Pinpoint the cell where the given text exists, returning its (x, y) midpoint coordinate. 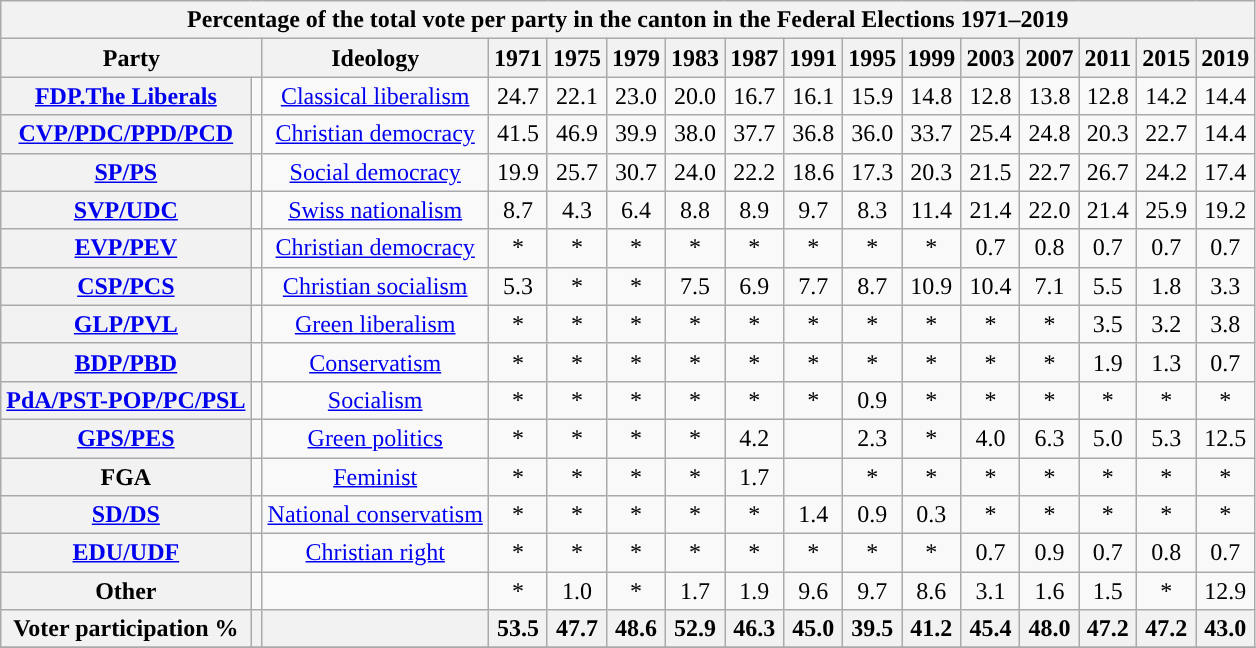
FDP.The Liberals (126, 96)
SD/DS (126, 515)
25.7 (576, 172)
41.5 (518, 134)
4.0 (990, 438)
2007 (1050, 58)
46.9 (576, 134)
24.7 (518, 96)
15.9 (872, 96)
1.4 (814, 515)
1.3 (1166, 362)
3.5 (1108, 324)
33.7 (932, 134)
37.7 (754, 134)
47.7 (576, 629)
17.4 (1226, 172)
6.4 (636, 210)
Party (132, 58)
Voter participation % (126, 629)
18.6 (814, 172)
1.8 (1166, 286)
20.0 (696, 96)
25.9 (1166, 210)
EDU/UDF (126, 553)
48.0 (1050, 629)
39.9 (636, 134)
1983 (696, 58)
Social democracy (375, 172)
7.7 (814, 286)
38.0 (696, 134)
National conservatism (375, 515)
5.5 (1108, 286)
22.1 (576, 96)
12.9 (1226, 591)
8.9 (754, 210)
39.5 (872, 629)
6.3 (1050, 438)
19.9 (518, 172)
53.5 (518, 629)
36.0 (872, 134)
45.0 (814, 629)
1.0 (576, 591)
41.2 (932, 629)
16.1 (814, 96)
17.3 (872, 172)
CSP/PCS (126, 286)
10.4 (990, 286)
0.3 (932, 515)
12.5 (1226, 438)
2019 (1226, 58)
9.6 (814, 591)
Ideology (375, 58)
Feminist (375, 477)
36.8 (814, 134)
1.5 (1108, 591)
PdA/PST-POP/PC/PSL (126, 400)
26.7 (1108, 172)
GLP/PVL (126, 324)
1995 (872, 58)
Swiss nationalism (375, 210)
2015 (1166, 58)
48.6 (636, 629)
14.2 (1166, 96)
11.4 (932, 210)
3.1 (990, 591)
1979 (636, 58)
24.2 (1166, 172)
52.9 (696, 629)
CVP/PDC/PPD/PCD (126, 134)
SP/PS (126, 172)
5.0 (1108, 438)
4.2 (754, 438)
10.9 (932, 286)
Christian socialism (375, 286)
43.0 (1226, 629)
FGA (126, 477)
1.6 (1050, 591)
24.8 (1050, 134)
8.8 (696, 210)
1999 (932, 58)
6.9 (754, 286)
GPS/PES (126, 438)
16.7 (754, 96)
25.4 (990, 134)
2011 (1108, 58)
1971 (518, 58)
3.8 (1226, 324)
Green politics (375, 438)
Conservatism (375, 362)
22.0 (1050, 210)
SVP/UDC (126, 210)
3.2 (1166, 324)
2.3 (872, 438)
7.1 (1050, 286)
8.6 (932, 591)
BDP/PBD (126, 362)
1975 (576, 58)
Classical liberalism (375, 96)
45.4 (990, 629)
Socialism (375, 400)
Percentage of the total vote per party in the canton in the Federal Elections 1971–2019 (628, 20)
3.3 (1226, 286)
21.5 (990, 172)
13.8 (1050, 96)
4.3 (576, 210)
24.0 (696, 172)
Other (126, 591)
1987 (754, 58)
1991 (814, 58)
30.7 (636, 172)
8.3 (872, 210)
EVP/PEV (126, 248)
2003 (990, 58)
Christian right (375, 553)
46.3 (754, 629)
22.2 (754, 172)
23.0 (636, 96)
Green liberalism (375, 324)
19.2 (1226, 210)
14.8 (932, 96)
7.5 (696, 286)
